Output the [X, Y] coordinate of the center of the cell containing the given text.  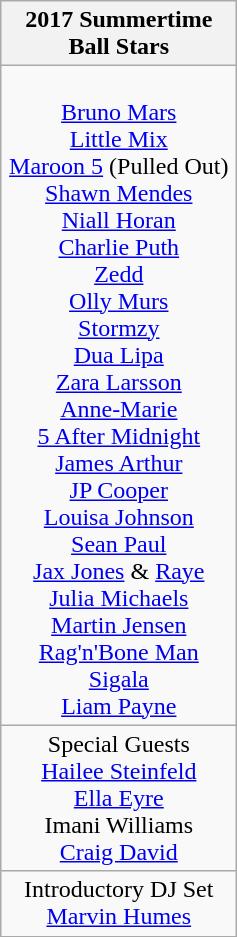
2017 Summertime Ball Stars [119, 34]
Special GuestsHailee Steinfeld Ella Eyre Imani Williams Craig David [119, 798]
Introductory DJ SetMarvin Humes [119, 904]
